Provide the (x, y) coordinate of the cell's center where the given text is located.  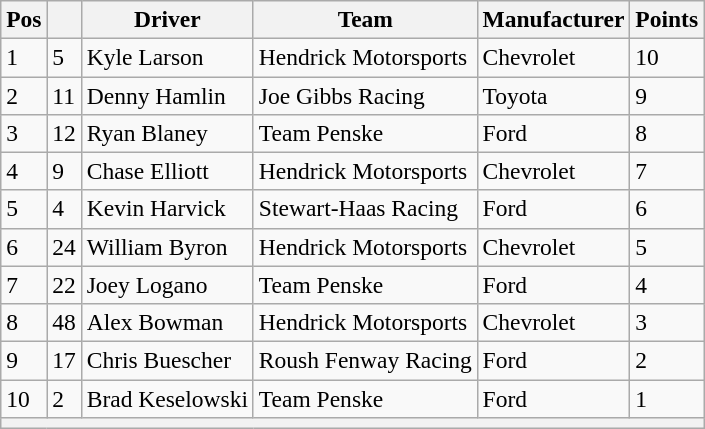
22 (64, 285)
Manufacturer (554, 19)
Joey Logano (167, 285)
Alex Bowman (167, 322)
Pos (24, 19)
12 (64, 133)
11 (64, 95)
Roush Fenway Racing (365, 360)
Brad Keselowski (167, 398)
Points (667, 19)
Team (365, 19)
Denny Hamlin (167, 95)
17 (64, 360)
Stewart-Haas Racing (365, 209)
Chris Buescher (167, 360)
48 (64, 322)
Driver (167, 19)
Ryan Blaney (167, 133)
Chase Elliott (167, 171)
24 (64, 247)
Kyle Larson (167, 57)
Toyota (554, 95)
Kevin Harvick (167, 209)
William Byron (167, 247)
Joe Gibbs Racing (365, 95)
